Extract the [X, Y] coordinate from the center of the cell holding the provided text.  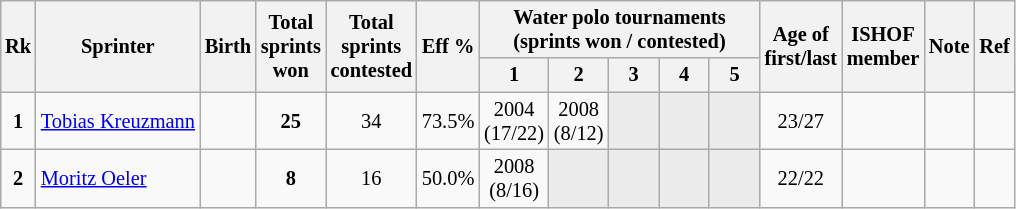
Note [949, 46]
73.5% [448, 121]
Sprinter [118, 46]
Birth [228, 46]
Moritz Oeler [118, 178]
Rk [18, 46]
8 [291, 178]
5 [734, 75]
Eff % [448, 46]
22/22 [801, 178]
16 [372, 178]
Age offirst/last [801, 46]
Ref [994, 46]
23/27 [801, 121]
Totalsprintscontested [372, 46]
34 [372, 121]
3 [633, 75]
2008(8/16) [514, 178]
2008(8/12) [579, 121]
4 [684, 75]
Water polo tournaments(sprints won / contested) [620, 29]
ISHOFmember [883, 46]
50.0% [448, 178]
25 [291, 121]
Totalsprintswon [291, 46]
Tobias Kreuzmann [118, 121]
2004(17/22) [514, 121]
